Search for the cell housing the specified text and yield its (x, y) center coordinate. 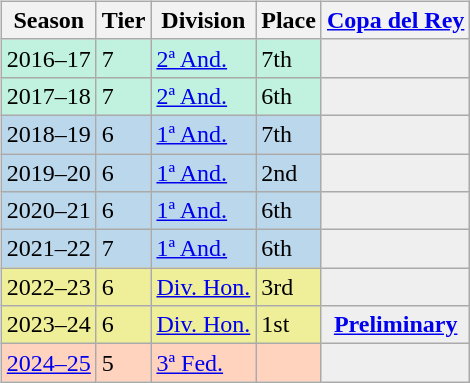
3rd (289, 287)
Copa del Rey (395, 20)
2017–18 (48, 96)
Season (48, 20)
2024–25 (48, 363)
Preliminary (395, 325)
2016–17 (48, 58)
2020–21 (48, 211)
2023–24 (48, 325)
3ª Fed. (204, 363)
Tier (124, 20)
Place (289, 20)
2019–20 (48, 173)
1st (289, 325)
2018–19 (48, 134)
2022–23 (48, 287)
5 (124, 363)
2021–22 (48, 249)
Division (204, 20)
2nd (289, 173)
